Identify which cell holds the provided text, then report its [x, y] central coordinate. 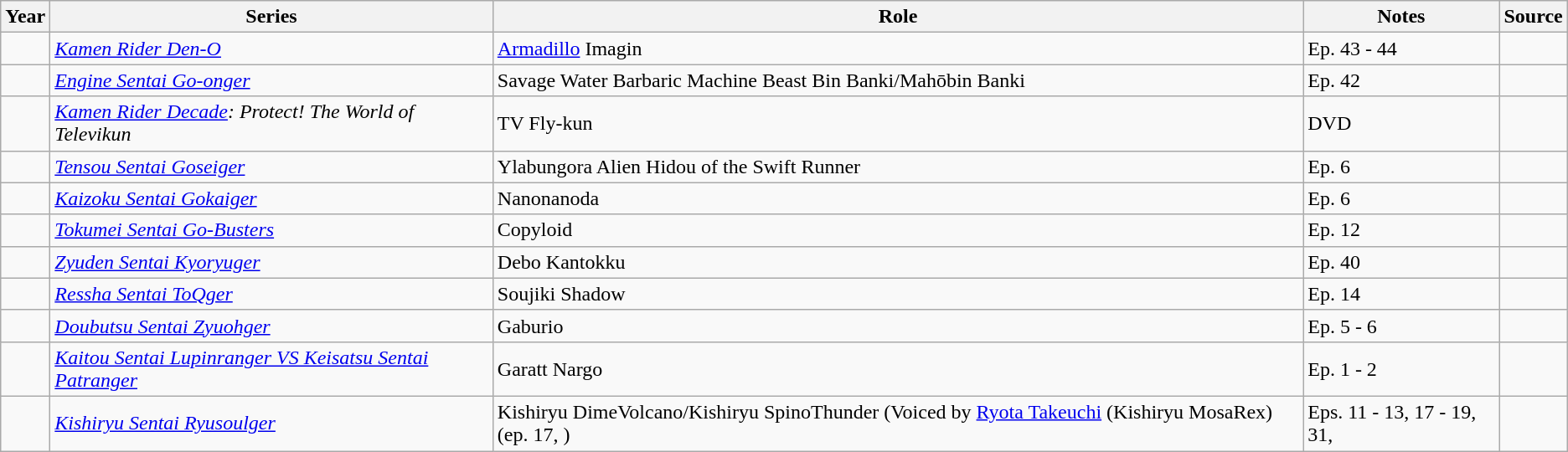
Ep. 5 - 6 [1401, 326]
Ep. 14 [1401, 294]
Armadillo Imagin [898, 49]
Year [25, 17]
Kaitou Sentai Lupinranger VS Keisatsu Sentai Patranger [271, 368]
Ylabungora Alien Hidou of the Swift Runner [898, 167]
Tokumei Sentai Go-Busters [271, 230]
Savage Water Barbaric Machine Beast Bin Banki/Mahōbin Banki [898, 80]
Soujiki Shadow [898, 294]
DVD [1401, 124]
Ep. 42 [1401, 80]
Kaizoku Sentai Gokaiger [271, 198]
Ep. 1 - 2 [1401, 368]
TV Fly-kun [898, 124]
Source [1533, 17]
Eps. 11 - 13, 17 - 19, 31, [1401, 424]
Kishiryu DimeVolcano/Kishiryu SpinoThunder (Voiced by Ryota Takeuchi (Kishiryu MosaRex) (ep. 17, ) [898, 424]
Ep. 43 - 44 [1401, 49]
Notes [1401, 17]
Gaburio [898, 326]
Ressha Sentai ToQger [271, 294]
Zyuden Sentai Kyoryuger [271, 262]
Kamen Rider Den-O [271, 49]
Series [271, 17]
Doubutsu Sentai Zyuohger [271, 326]
Role [898, 17]
Garatt Nargo [898, 368]
Nanonanoda [898, 198]
Ep. 12 [1401, 230]
Ep. 40 [1401, 262]
Engine Sentai Go-onger [271, 80]
Kishiryu Sentai Ryusoulger [271, 424]
Copyloid [898, 230]
Kamen Rider Decade: Protect! The World of Televikun [271, 124]
Tensou Sentai Goseiger [271, 167]
Debo Kantokku [898, 262]
